Scan for the cell matching the given text and deliver its [X, Y] coordinate at center. 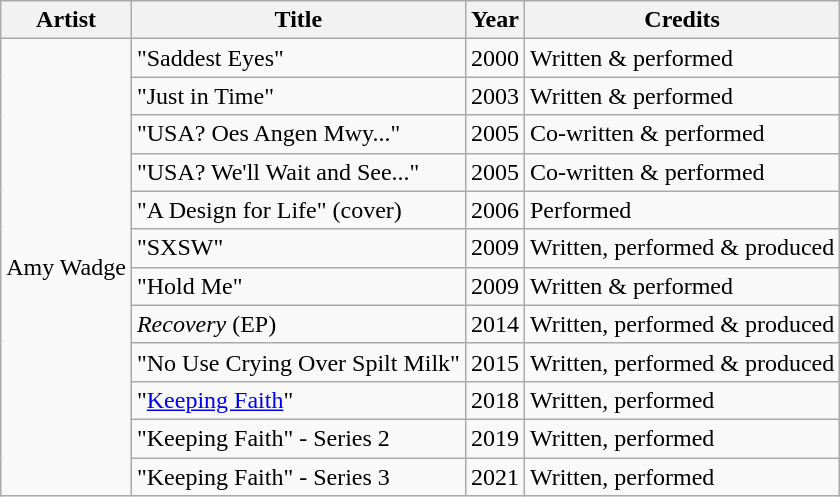
2018 [494, 400]
"Keeping Faith" [298, 400]
2015 [494, 362]
"No Use Crying Over Spilt Milk" [298, 362]
2000 [494, 58]
"Keeping Faith" - Series 2 [298, 438]
"Hold Me" [298, 286]
Credits [682, 20]
"USA? Oes Angen Mwy..." [298, 134]
"Just in Time" [298, 96]
2021 [494, 477]
Recovery (EP) [298, 324]
2019 [494, 438]
Amy Wadge [66, 268]
"Saddest Eyes" [298, 58]
"Keeping Faith" - Series 3 [298, 477]
2014 [494, 324]
"A Design for Life" (cover) [298, 210]
2003 [494, 96]
Artist [66, 20]
"SXSW" [298, 248]
Title [298, 20]
Performed [682, 210]
Year [494, 20]
2006 [494, 210]
"USA? We'll Wait and See..." [298, 172]
